Extract the [x, y] coordinate from the center of the cell holding the provided text.  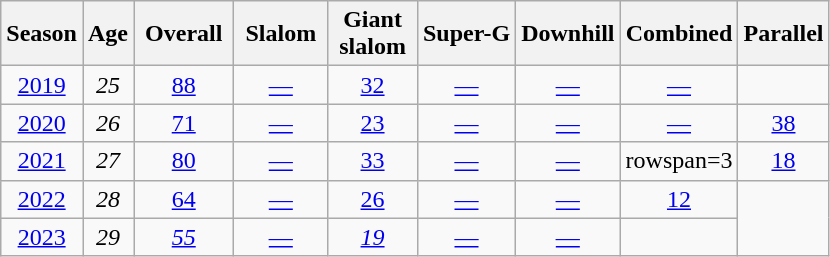
71 [184, 123]
25 [108, 85]
38 [784, 123]
28 [108, 199]
64 [184, 199]
Super-G [466, 34]
29 [108, 237]
88 [184, 85]
Season [42, 34]
2023 [42, 237]
Slalom [281, 34]
Giant slalom [373, 34]
Age [108, 34]
2022 [42, 199]
27 [108, 161]
33 [373, 161]
12 [679, 199]
Overall [184, 34]
23 [373, 123]
32 [373, 85]
2019 [42, 85]
Downhill [568, 34]
Parallel [784, 34]
19 [373, 237]
rowspan=3 [679, 161]
2021 [42, 161]
Combined [679, 34]
80 [184, 161]
18 [784, 161]
55 [184, 237]
2020 [42, 123]
